Capture the cell that displays the provided text and extract its (X, Y) central coordinate. 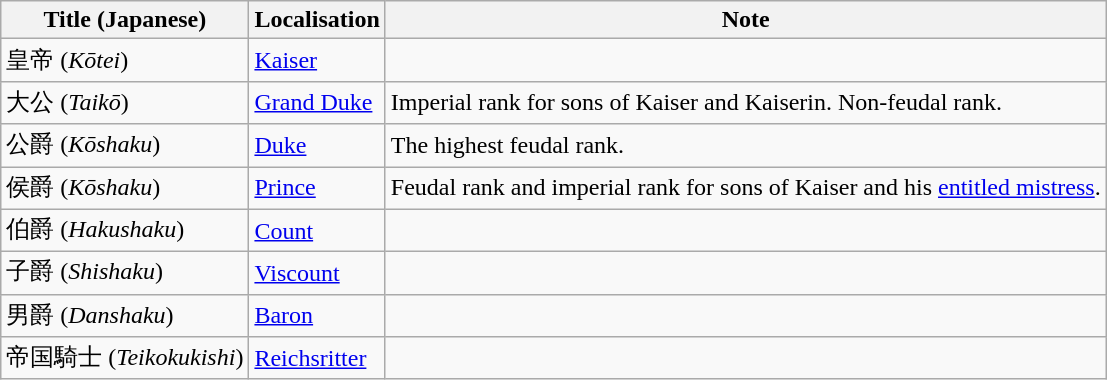
Kaiser (317, 60)
男爵 (Danshaku) (125, 316)
Baron (317, 316)
Note (746, 20)
Reichsritter (317, 358)
Viscount (317, 274)
Prince (317, 188)
The highest feudal rank. (746, 146)
Count (317, 230)
Grand Duke (317, 102)
Title (Japanese) (125, 20)
帝国騎士 (Teikokukishi) (125, 358)
Localisation (317, 20)
子爵 (Shishaku) (125, 274)
皇帝 (Kōtei) (125, 60)
大公 (Taikō) (125, 102)
伯爵 (Hakushaku) (125, 230)
Feudal rank and imperial rank for sons of Kaiser and his entitled mistress. (746, 188)
Duke (317, 146)
Imperial rank for sons of Kaiser and Kaiserin. Non-feudal rank. (746, 102)
公爵 (Kōshaku) (125, 146)
侯爵 (Kōshaku) (125, 188)
